Capture the cell that displays the provided text and extract its [x, y] central coordinate. 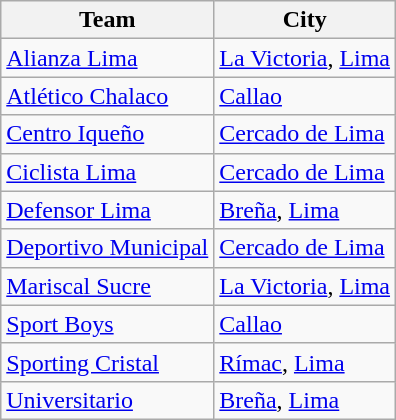
Deportivo Municipal [108, 248]
Mariscal Sucre [108, 286]
Alianza Lima [108, 58]
Ciclista Lima [108, 172]
Universitario [108, 400]
City [305, 20]
Centro Iqueño [108, 134]
Defensor Lima [108, 210]
Sporting Cristal [108, 362]
Sport Boys [108, 324]
Rímac, Lima [305, 362]
Atlético Chalaco [108, 96]
Team [108, 20]
